Pinpoint the cell where the given text exists, returning its [x, y] midpoint coordinate. 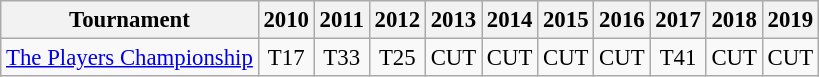
2017 [678, 20]
T41 [678, 58]
Tournament [130, 20]
The Players Championship [130, 58]
2018 [734, 20]
2013 [453, 20]
2016 [622, 20]
T25 [397, 58]
2011 [342, 20]
2015 [566, 20]
T17 [286, 58]
2010 [286, 20]
2012 [397, 20]
2014 [510, 20]
T33 [342, 58]
2019 [790, 20]
